Provide the (x, y) coordinate of the cell's center where the given text is located.  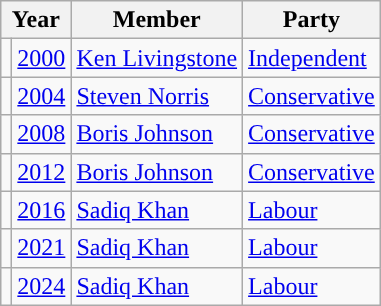
Party (312, 20)
2024 (42, 286)
Steven Norris (157, 96)
Independent (312, 58)
2012 (42, 172)
2016 (42, 210)
Member (157, 20)
2000 (42, 58)
Ken Livingstone (157, 58)
Year (36, 20)
2008 (42, 134)
2021 (42, 248)
2004 (42, 96)
